Pinpoint the cell where the given text exists, returning its (x, y) midpoint coordinate. 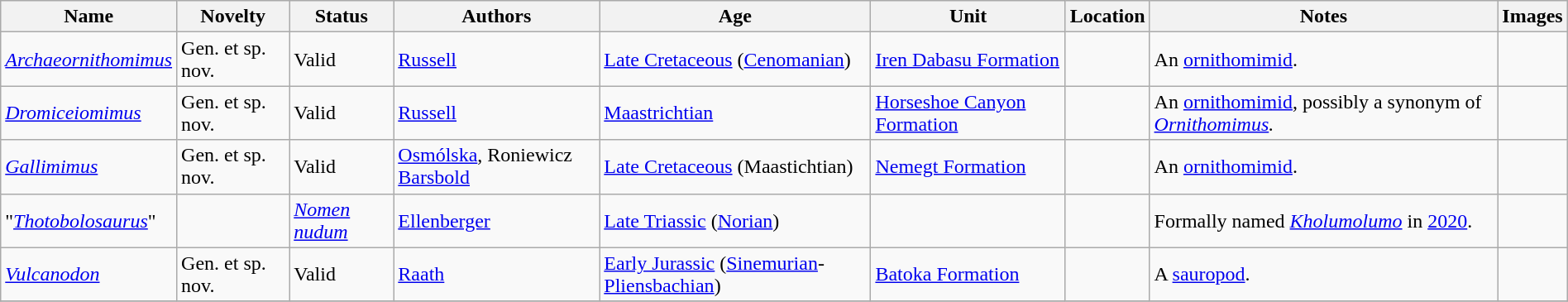
Nemegt Formation (968, 167)
Late Triassic (Norian) (735, 220)
Location (1107, 17)
Nomen nudum (342, 220)
Notes (1323, 17)
Late Cretaceous (Maastichtian) (735, 167)
Name (89, 17)
An ornithomimid, possibly a synonym of Ornithomimus. (1323, 113)
Status (342, 17)
Raath (496, 275)
Early Jurassic (Sinemurian-Pliensbachian) (735, 275)
Archaeornithomimus (89, 60)
Images (1532, 17)
Batoka Formation (968, 275)
Age (735, 17)
Maastrichtian (735, 113)
Formally named Kholumolumo in 2020. (1323, 220)
Vulcanodon (89, 275)
"Thotobolosaurus" (89, 220)
Ellenberger (496, 220)
Horseshoe Canyon Formation (968, 113)
A sauropod. (1323, 275)
Iren Dabasu Formation (968, 60)
Gallimimus (89, 167)
Late Cretaceous (Cenomanian) (735, 60)
Novelty (233, 17)
Authors (496, 17)
Unit (968, 17)
Dromiceiomimus (89, 113)
Osmólska, Roniewicz Barsbold (496, 167)
